Find where the given text appears and provide that cell's center as [X, Y] coordinate. 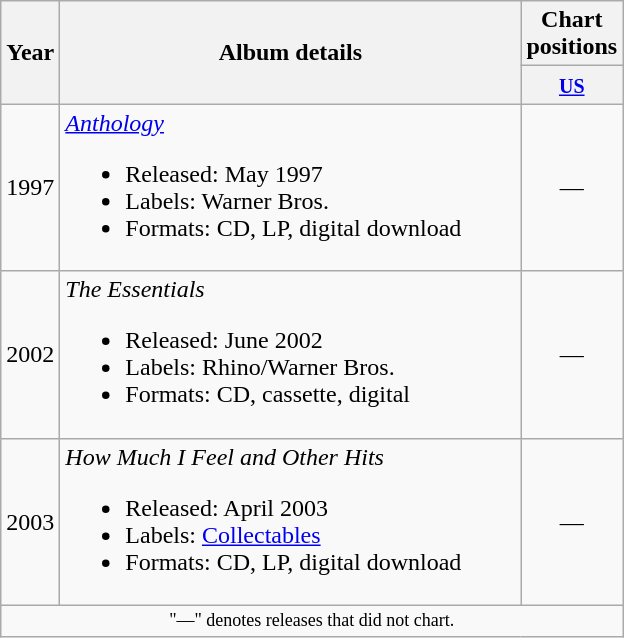
US [572, 85]
Chart positions [572, 34]
1997 [30, 188]
How Much I Feel and Other HitsReleased: April 2003Labels: CollectablesFormats: CD, LP, digital download [290, 522]
2003 [30, 522]
Year [30, 52]
2002 [30, 354]
Album details [290, 52]
AnthologyReleased: May 1997Labels: Warner Bros.Formats: CD, LP, digital download [290, 188]
The EssentialsReleased: June 2002Labels: Rhino/Warner Bros.Formats: CD, cassette, digital [290, 354]
"—" denotes releases that did not chart. [312, 620]
